From the cell containing the given text, extract its center point as [X, Y] coordinate. 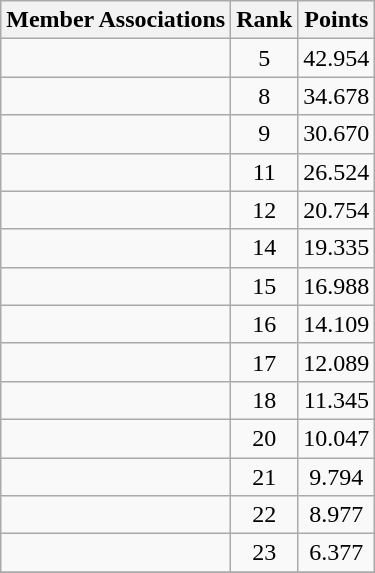
26.524 [336, 172]
21 [264, 477]
22 [264, 515]
10.047 [336, 438]
8.977 [336, 515]
9.794 [336, 477]
12 [264, 210]
16.988 [336, 286]
8 [264, 96]
30.670 [336, 134]
34.678 [336, 96]
5 [264, 58]
16 [264, 324]
42.954 [336, 58]
11.345 [336, 400]
15 [264, 286]
14 [264, 248]
14.109 [336, 324]
Member Associations [116, 20]
6.377 [336, 553]
20.754 [336, 210]
23 [264, 553]
18 [264, 400]
19.335 [336, 248]
12.089 [336, 362]
17 [264, 362]
Points [336, 20]
11 [264, 172]
20 [264, 438]
Rank [264, 20]
9 [264, 134]
